Provide the [x, y] coordinate of the cell's center where the given text is located.  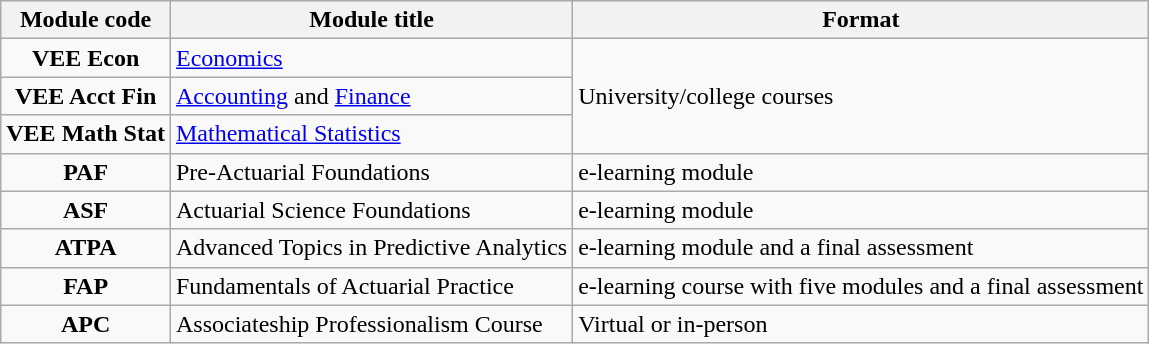
Module code [86, 20]
Pre-Actuarial Foundations [371, 172]
Mathematical Statistics [371, 134]
Actuarial Science Foundations [371, 210]
APC [86, 324]
Fundamentals of Actuarial Practice [371, 286]
VEE Acct Fin [86, 96]
e-learning course with five modules and a final assessment [861, 286]
VEE Math Stat [86, 134]
VEE Econ [86, 58]
ASF [86, 210]
Virtual or in-person [861, 324]
Module title [371, 20]
Accounting and Finance [371, 96]
Advanced Topics in Predictive Analytics [371, 248]
ATPA [86, 248]
PAF [86, 172]
Economics [371, 58]
Format [861, 20]
FAP [86, 286]
e-learning module and a final assessment [861, 248]
Associateship Professionalism Course [371, 324]
University/college courses [861, 96]
